From the cell containing the given text, extract its center point as [X, Y] coordinate. 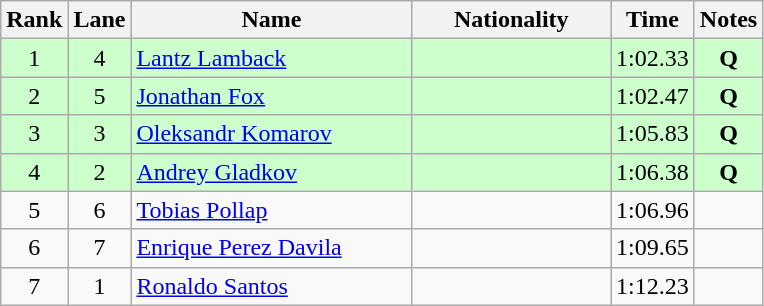
Rank [34, 20]
Nationality [512, 20]
Lane [100, 20]
Tobias Pollap [272, 210]
Notes [728, 20]
1:02.47 [653, 96]
Enrique Perez Davila [272, 248]
1:06.96 [653, 210]
Jonathan Fox [272, 96]
1:06.38 [653, 172]
1:02.33 [653, 58]
1:05.83 [653, 134]
Lantz Lamback [272, 58]
Andrey Gladkov [272, 172]
1:12.23 [653, 286]
1:09.65 [653, 248]
Ronaldo Santos [272, 286]
Time [653, 20]
Name [272, 20]
Oleksandr Komarov [272, 134]
